Return [X, Y] of the center of cell containing provided text 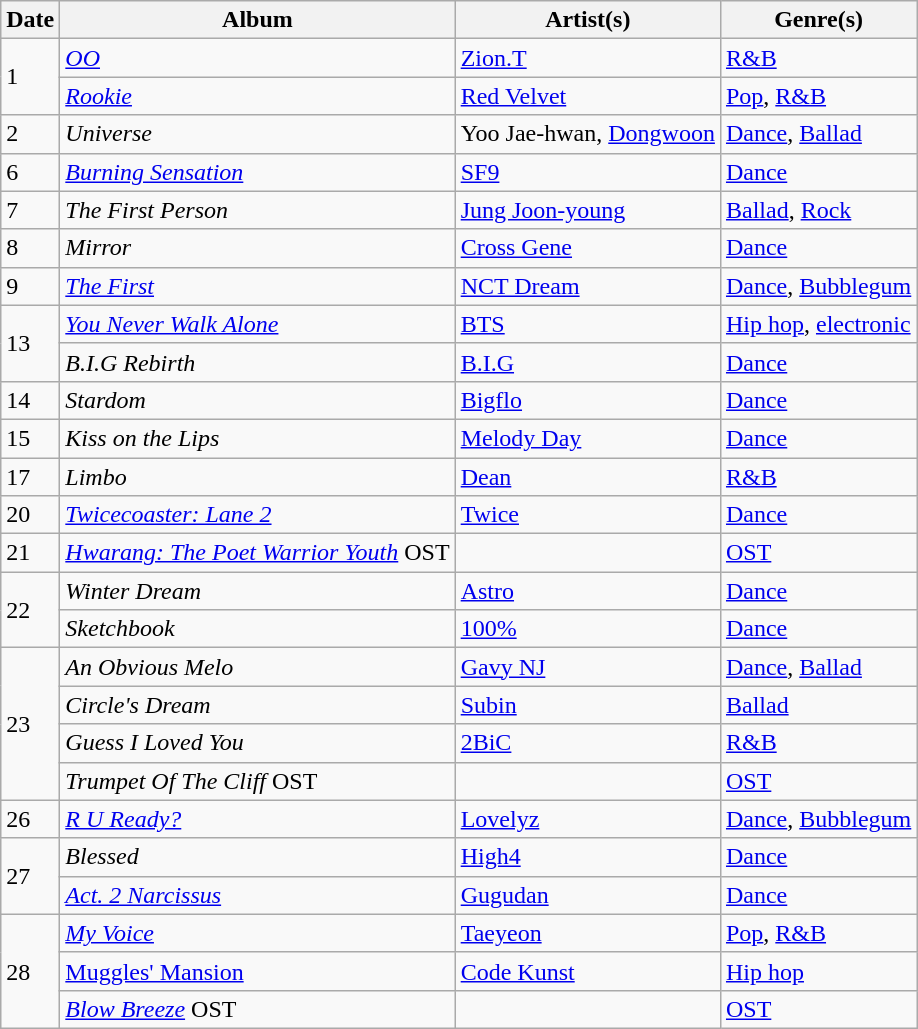
Blessed [258, 857]
23 [30, 724]
26 [30, 819]
Limbo [258, 477]
Taeyeon [588, 933]
Bigflo [588, 400]
NCT Dream [588, 286]
Ballad [818, 705]
Guess I Loved You [258, 743]
You Never Walk Alone [258, 324]
2BiC [588, 743]
27 [30, 876]
Yoo Jae-hwan, Dongwoon [588, 134]
Cross Gene [588, 248]
22 [30, 610]
Muggles' Mansion [258, 971]
Act. 2 Narcissus [258, 895]
Jung Joon-young [588, 210]
2 [30, 134]
6 [30, 172]
Rookie [258, 96]
The First [258, 286]
Subin [588, 705]
Artist(s) [588, 20]
Gugudan [588, 895]
Blow Breeze OST [258, 1009]
Lovelyz [588, 819]
7 [30, 210]
B.I.G Rebirth [258, 362]
Winter Dream [258, 591]
Genre(s) [818, 20]
Gavy NJ [588, 667]
The First Person [258, 210]
100% [588, 629]
High4 [588, 857]
Burning Sensation [258, 172]
Ballad, Rock [818, 210]
Stardom [258, 400]
Hip hop, electronic [818, 324]
9 [30, 286]
20 [30, 515]
OO [258, 58]
SF9 [588, 172]
B.I.G [588, 362]
Melody Day [588, 438]
Mirror [258, 248]
Date [30, 20]
Zion.T [588, 58]
An Obvious Melo [258, 667]
1 [30, 77]
Twicecoaster: Lane 2 [258, 515]
Sketchbook [258, 629]
Hwarang: The Poet Warrior Youth OST [258, 553]
14 [30, 400]
Trumpet Of The Cliff OST [258, 781]
R U Ready? [258, 819]
Album [258, 20]
Red Velvet [588, 96]
My Voice [258, 933]
BTS [588, 324]
Hip hop [818, 971]
Twice [588, 515]
21 [30, 553]
Dean [588, 477]
Circle's Dream [258, 705]
8 [30, 248]
28 [30, 971]
13 [30, 343]
15 [30, 438]
Kiss on the Lips [258, 438]
Astro [588, 591]
Universe [258, 134]
Code Kunst [588, 971]
17 [30, 477]
